Scan for the cell matching the given text and deliver its [X, Y] coordinate at center. 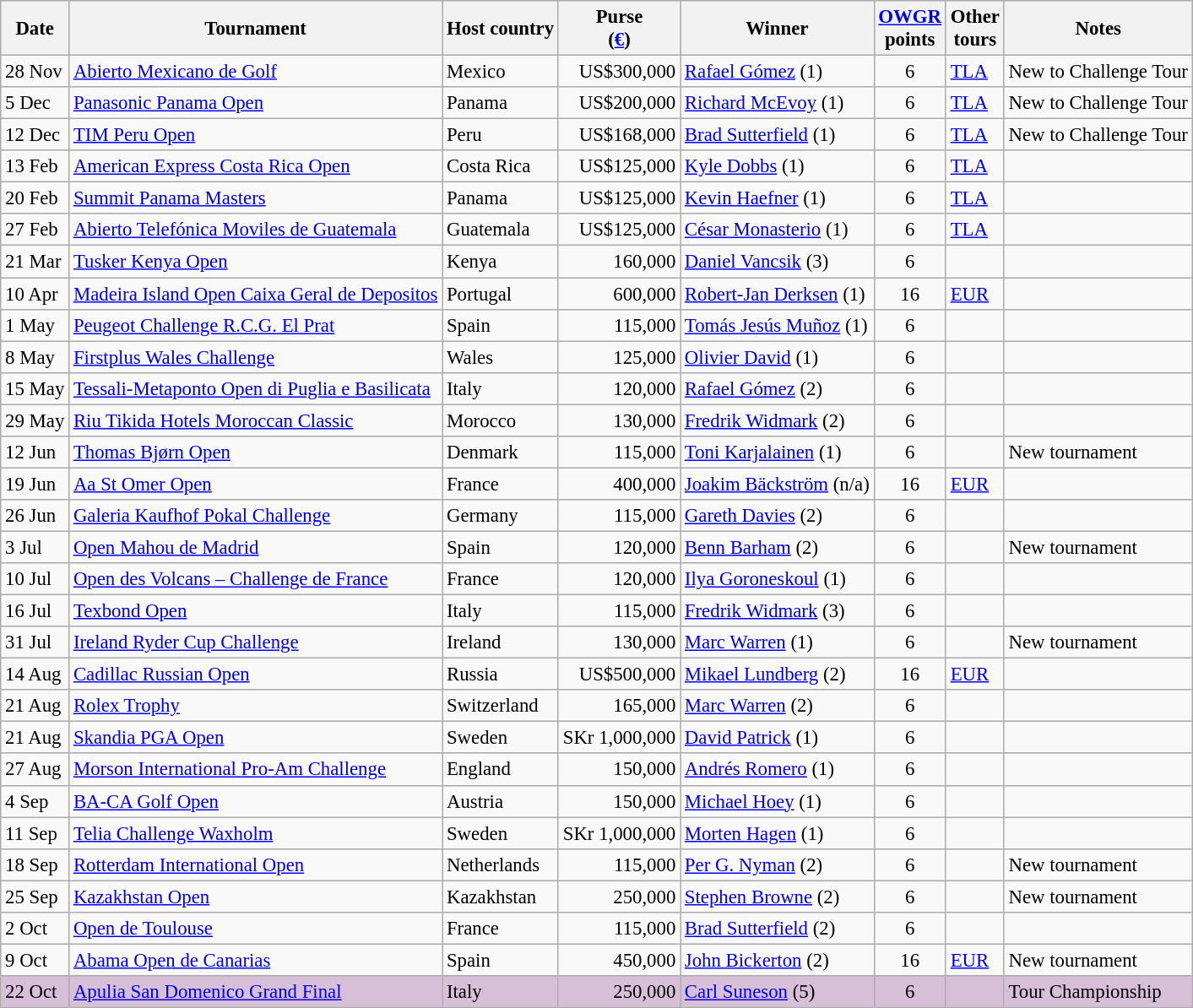
5 Dec [35, 103]
Ilya Goroneskoul (1) [778, 579]
Costa Rica [501, 166]
Texbond Open [256, 611]
14 Aug [35, 675]
15 May [35, 388]
Andrés Romero (1) [778, 770]
Date [35, 29]
Riu Tikida Hotels Moroccan Classic [256, 420]
3 Jul [35, 547]
US$500,000 [619, 675]
Cadillac Russian Open [256, 675]
165,000 [619, 706]
20 Feb [35, 198]
Firstplus Wales Challenge [256, 357]
10 Jul [35, 579]
Morocco [501, 420]
Carl Suneson (5) [778, 992]
Guatemala [501, 230]
Gareth Davies (2) [778, 516]
Fredrik Widmark (3) [778, 611]
11 Sep [35, 833]
2 Oct [35, 929]
Michael Hoey (1) [778, 801]
Germany [501, 516]
Rafael Gómez (1) [778, 72]
Stephen Browne (2) [778, 897]
Kazakhstan [501, 897]
Peugeot Challenge R.C.G. El Prat [256, 325]
12 Dec [35, 135]
Russia [501, 675]
US$200,000 [619, 103]
César Monasterio (1) [778, 230]
Tour Championship [1098, 992]
Joakim Bäckström (n/a) [778, 484]
Galeria Kaufhof Pokal Challenge [256, 516]
28 Nov [35, 72]
Notes [1098, 29]
600,000 [619, 294]
Morson International Pro-Am Challenge [256, 770]
Kevin Haefner (1) [778, 198]
Switzerland [501, 706]
26 Jun [35, 516]
US$300,000 [619, 72]
Tessali-Metaponto Open di Puglia e Basilicata [256, 388]
22 Oct [35, 992]
Kyle Dobbs (1) [778, 166]
US$168,000 [619, 135]
18 Sep [35, 864]
10 Apr [35, 294]
Ireland [501, 642]
Othertours [974, 29]
Telia Challenge Waxholm [256, 833]
Rafael Gómez (2) [778, 388]
21 Mar [35, 262]
Open de Toulouse [256, 929]
9 Oct [35, 960]
Mikael Lundberg (2) [778, 675]
Daniel Vancsik (3) [778, 262]
TIM Peru Open [256, 135]
Open des Volcans – Challenge de France [256, 579]
16 Jul [35, 611]
John Bickerton (2) [778, 960]
Purse(€) [619, 29]
Marc Warren (1) [778, 642]
Richard McEvoy (1) [778, 103]
Aa St Omer Open [256, 484]
Tournament [256, 29]
Brad Sutterfield (1) [778, 135]
BA-CA Golf Open [256, 801]
Kazakhstan Open [256, 897]
Tusker Kenya Open [256, 262]
Open Mahou de Madrid [256, 547]
Thomas Bjørn Open [256, 453]
Rotterdam International Open [256, 864]
8 May [35, 357]
Austria [501, 801]
4 Sep [35, 801]
Host country [501, 29]
19 Jun [35, 484]
OWGRpoints [910, 29]
Summit Panama Masters [256, 198]
Ireland Ryder Cup Challenge [256, 642]
400,000 [619, 484]
England [501, 770]
American Express Costa Rica Open [256, 166]
Denmark [501, 453]
Olivier David (1) [778, 357]
29 May [35, 420]
Portugal [501, 294]
31 Jul [35, 642]
Benn Barham (2) [778, 547]
David Patrick (1) [778, 738]
Netherlands [501, 864]
Fredrik Widmark (2) [778, 420]
25 Sep [35, 897]
Madeira Island Open Caixa Geral de Depositos [256, 294]
Apulia San Domenico Grand Final [256, 992]
Rolex Trophy [256, 706]
Morten Hagen (1) [778, 833]
1 May [35, 325]
Toni Karjalainen (1) [778, 453]
Abierto Mexicano de Golf [256, 72]
Skandia PGA Open [256, 738]
Robert-Jan Derksen (1) [778, 294]
27 Aug [35, 770]
160,000 [619, 262]
Mexico [501, 72]
Marc Warren (2) [778, 706]
13 Feb [35, 166]
450,000 [619, 960]
Abama Open de Canarias [256, 960]
Per G. Nyman (2) [778, 864]
12 Jun [35, 453]
125,000 [619, 357]
Peru [501, 135]
Wales [501, 357]
Brad Sutterfield (2) [778, 929]
Winner [778, 29]
Kenya [501, 262]
Tomás Jesús Muñoz (1) [778, 325]
27 Feb [35, 230]
Panasonic Panama Open [256, 103]
Abierto Telefónica Moviles de Guatemala [256, 230]
